Pinpoint the cell where the given text exists, returning its [x, y] midpoint coordinate. 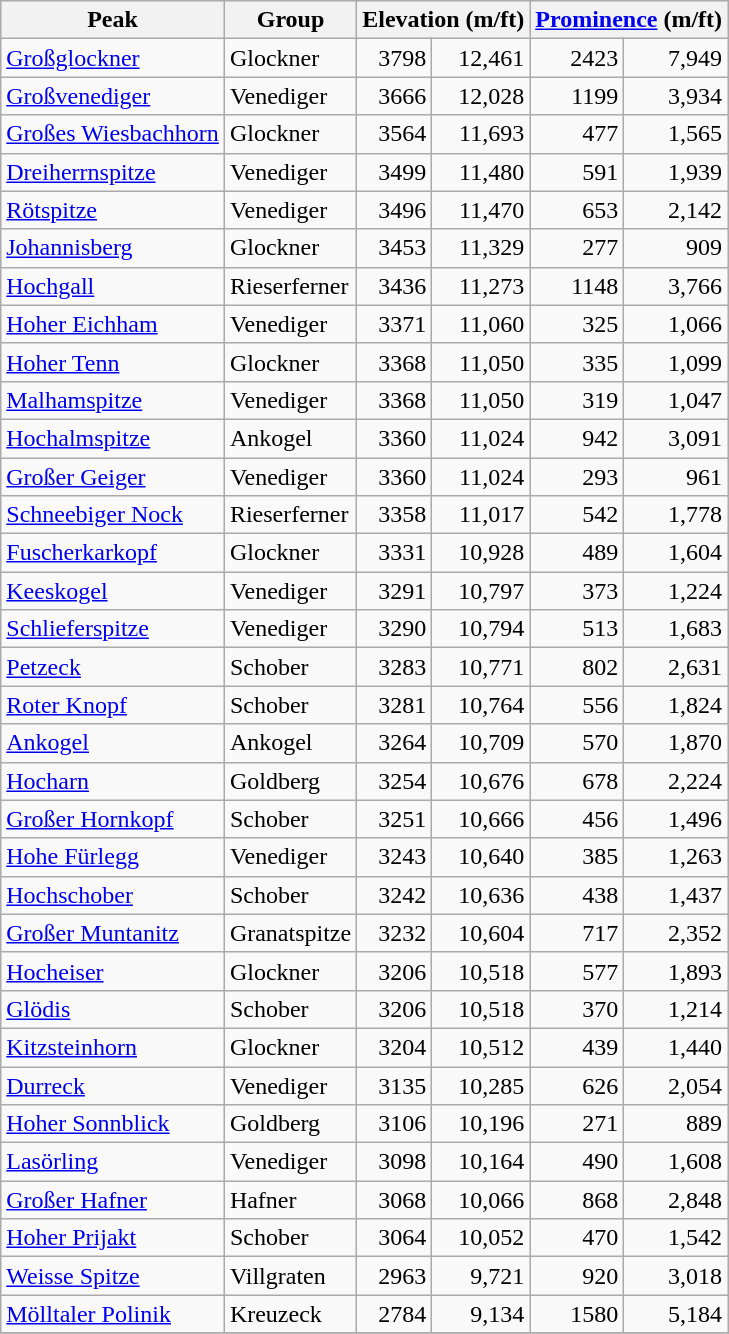
Hohe Fürlegg [113, 857]
Roter Knopf [113, 705]
3264 [394, 743]
Schlieferspitze [113, 629]
678 [577, 781]
Granatspitze [290, 933]
10,164 [481, 1162]
Malhamspitze [113, 400]
3453 [394, 248]
10,709 [481, 743]
10,764 [481, 705]
277 [577, 248]
319 [577, 400]
Johannisberg [113, 248]
1,099 [676, 362]
1,440 [676, 1047]
370 [577, 1009]
1,824 [676, 705]
Villgraten [290, 1276]
3564 [394, 134]
11,480 [481, 172]
2,848 [676, 1200]
1199 [577, 96]
438 [577, 895]
3499 [394, 172]
3068 [394, 1200]
Großer Hornkopf [113, 819]
1,565 [676, 134]
12,028 [481, 96]
3242 [394, 895]
Großglockner [113, 58]
1148 [577, 286]
3290 [394, 629]
10,196 [481, 1124]
3064 [394, 1238]
5,184 [676, 1314]
3135 [394, 1085]
477 [577, 134]
10,794 [481, 629]
1,778 [676, 515]
961 [676, 477]
12,461 [481, 58]
10,052 [481, 1238]
1580 [577, 1314]
Hoher Tenn [113, 362]
Kitzsteinhorn [113, 1047]
Hocharn [113, 781]
1,214 [676, 1009]
Hafner [290, 1200]
335 [577, 362]
2784 [394, 1314]
Mölltaler Polinik [113, 1314]
490 [577, 1162]
1,542 [676, 1238]
Weisse Spitze [113, 1276]
556 [577, 705]
Großes Wiesbachhorn [113, 134]
920 [577, 1276]
Großvenediger [113, 96]
11,693 [481, 134]
10,604 [481, 933]
10,771 [481, 667]
3251 [394, 819]
10,285 [481, 1085]
2,631 [676, 667]
Großer Geiger [113, 477]
2,224 [676, 781]
542 [577, 515]
Rötspitze [113, 210]
Group [290, 20]
3243 [394, 857]
Großer Hafner [113, 1200]
10,797 [481, 591]
3232 [394, 933]
1,437 [676, 895]
325 [577, 324]
489 [577, 553]
3,934 [676, 96]
942 [577, 438]
3496 [394, 210]
11,273 [481, 286]
577 [577, 971]
Keeskogel [113, 591]
3281 [394, 705]
Kreuzeck [290, 1314]
Hoher Prijakt [113, 1238]
2963 [394, 1276]
3,018 [676, 1276]
868 [577, 1200]
3331 [394, 553]
10,676 [481, 781]
10,640 [481, 857]
11,060 [481, 324]
11,017 [481, 515]
Hoher Sonnblick [113, 1124]
Peak [113, 20]
439 [577, 1047]
3098 [394, 1162]
Hochalmspitze [113, 438]
591 [577, 172]
Fuscherkarkopf [113, 553]
3283 [394, 667]
Elevation (m/ft) [444, 20]
3,091 [676, 438]
653 [577, 210]
3666 [394, 96]
3254 [394, 781]
Hoher Eichham [113, 324]
385 [577, 857]
11,329 [481, 248]
271 [577, 1124]
717 [577, 933]
10,636 [481, 895]
Lasörling [113, 1162]
7,949 [676, 58]
1,496 [676, 819]
889 [676, 1124]
11,470 [481, 210]
909 [676, 248]
9,134 [481, 1314]
Schneebiger Nock [113, 515]
3204 [394, 1047]
Petzeck [113, 667]
1,608 [676, 1162]
293 [577, 477]
10,666 [481, 819]
3371 [394, 324]
10,928 [481, 553]
456 [577, 819]
2,352 [676, 933]
513 [577, 629]
Durreck [113, 1085]
3798 [394, 58]
1,683 [676, 629]
3358 [394, 515]
802 [577, 667]
Dreiherrnspitze [113, 172]
Hochgall [113, 286]
Hocheiser [113, 971]
1,893 [676, 971]
1,066 [676, 324]
373 [577, 591]
470 [577, 1238]
1,224 [676, 591]
1,047 [676, 400]
2,142 [676, 210]
3,766 [676, 286]
1,939 [676, 172]
3291 [394, 591]
2423 [577, 58]
Großer Muntanitz [113, 933]
1,870 [676, 743]
570 [577, 743]
1,604 [676, 553]
3106 [394, 1124]
10,512 [481, 1047]
626 [577, 1085]
Hochschober [113, 895]
9,721 [481, 1276]
Glödis [113, 1009]
2,054 [676, 1085]
10,066 [481, 1200]
1,263 [676, 857]
3436 [394, 286]
Prominence (m/ft) [629, 20]
